Return (X, Y) of the center of cell containing provided text 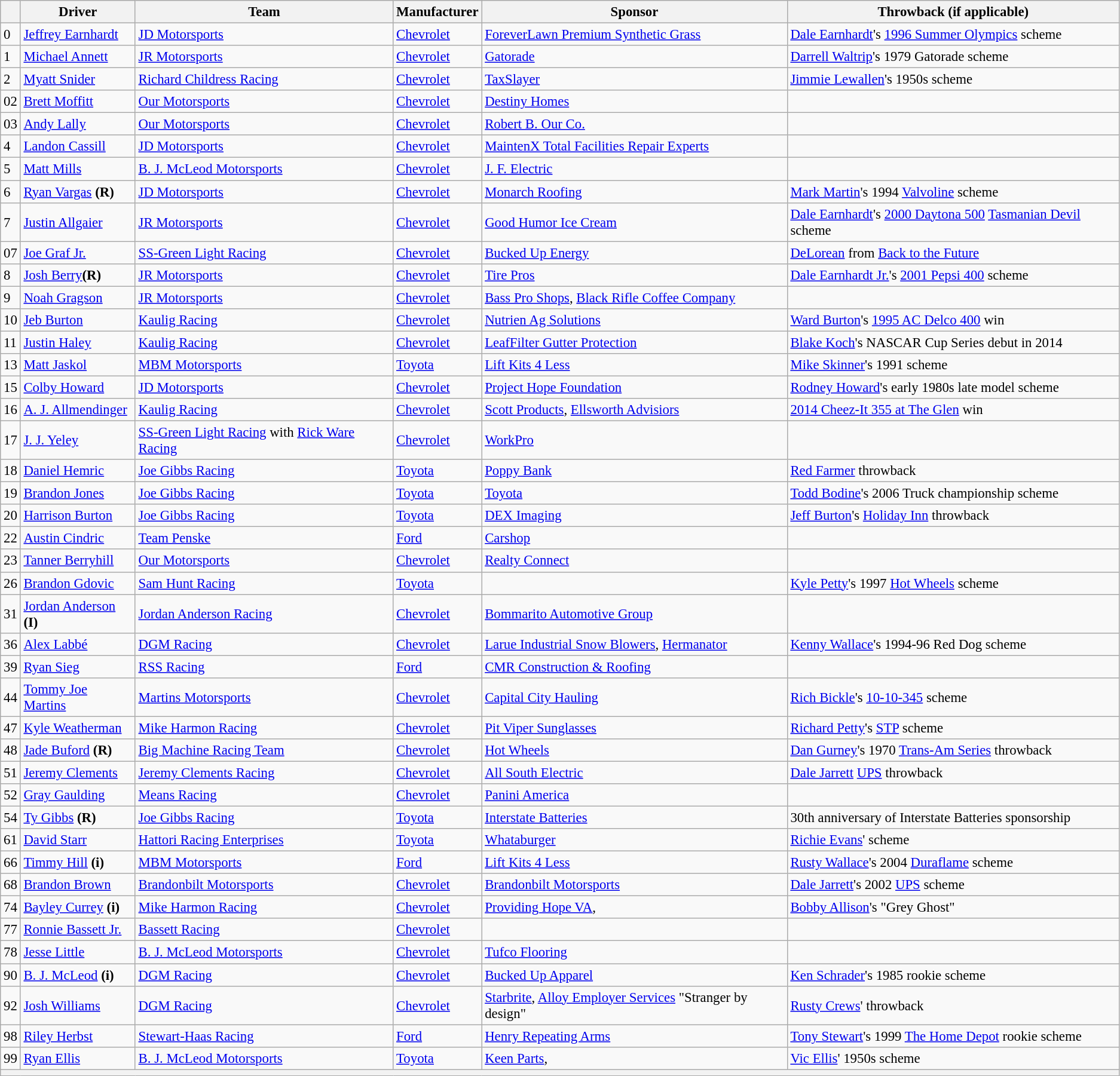
LeafFilter Gutter Protection (635, 342)
Throwback (if applicable) (953, 12)
Carshop (635, 538)
Brandon Brown (78, 885)
Brandon Gdovic (78, 583)
ForeverLawn Premium Synthetic Grass (635, 35)
22 (11, 538)
Darrell Waltrip's 1979 Gatorade scheme (953, 57)
Tanner Berryhill (78, 561)
Jeffrey Earnhardt (78, 35)
Jeb Burton (78, 320)
Panini America (635, 795)
Destiny Homes (635, 102)
Rusty Wallace's 2004 Duraflame scheme (953, 863)
Team (264, 12)
Justin Haley (78, 342)
Myatt Snider (78, 79)
Blake Koch's NASCAR Cup Series debut in 2014 (953, 342)
Means Racing (264, 795)
Dale Earnhardt's 1996 Summer Olympics scheme (953, 35)
78 (11, 952)
Good Humor Ice Cream (635, 222)
16 (11, 410)
Brandon Jones (78, 493)
Mike Skinner's 1991 scheme (953, 365)
Dale Earnhardt Jr.'s 2001 Pepsi 400 scheme (953, 275)
Riley Herbst (78, 1036)
15 (11, 387)
2014 Cheez-It 355 at The Glen win (953, 410)
Bobby Allison's "Grey Ghost" (953, 908)
Scott Products, Ellsworth Advisiors (635, 410)
Kenny Wallace's 1994-96 Red Dog scheme (953, 644)
36 (11, 644)
Project Hope Foundation (635, 387)
Whataburger (635, 840)
Ryan Vargas (R) (78, 192)
7 (11, 222)
J. J. Yeley (78, 441)
Sponsor (635, 12)
Jordan Anderson (I) (78, 614)
Michael Annett (78, 57)
54 (11, 818)
Rich Bickle's 10-10-345 scheme (953, 698)
8 (11, 275)
Alex Labbé (78, 644)
Providing Hope VA, (635, 908)
Hattori Racing Enterprises (264, 840)
DEX Imaging (635, 516)
Tony Stewart's 1999 The Home Depot rookie scheme (953, 1036)
Richard Childress Racing (264, 79)
Joe Graf Jr. (78, 253)
Red Farmer throwback (953, 471)
J. F. Electric (635, 169)
6 (11, 192)
CMR Construction & Roofing (635, 667)
Team Penske (264, 538)
Ryan Sieg (78, 667)
Keen Parts, (635, 1058)
Big Machine Racing Team (264, 750)
WorkPro (635, 441)
77 (11, 930)
Jordan Anderson Racing (264, 614)
Jeff Burton's Holiday Inn throwback (953, 516)
Pit Viper Sunglasses (635, 728)
Poppy Bank (635, 471)
Bommarito Automotive Group (635, 614)
Tommy Joe Martins (78, 698)
All South Electric (635, 772)
47 (11, 728)
Dale Earnhardt's 2000 Daytona 500 Tasmanian Devil scheme (953, 222)
Harrison Burton (78, 516)
2 (11, 79)
Austin Cindric (78, 538)
Ryan Ellis (78, 1058)
Tire Pros (635, 275)
MaintenX Total Facilities Repair Experts (635, 146)
Stewart-Haas Racing (264, 1036)
Noah Gragson (78, 298)
Rusty Crews' throwback (953, 1005)
Ward Burton's 1995 AC Delco 400 win (953, 320)
66 (11, 863)
02 (11, 102)
99 (11, 1058)
Kyle Petty's 1997 Hot Wheels scheme (953, 583)
61 (11, 840)
Justin Allgaier (78, 222)
Sam Hunt Racing (264, 583)
Matt Jaskol (78, 365)
26 (11, 583)
48 (11, 750)
30th anniversary of Interstate Batteries sponsorship (953, 818)
Josh Berry(R) (78, 275)
Tufco Flooring (635, 952)
Bayley Currey (i) (78, 908)
Andy Lally (78, 124)
51 (11, 772)
Colby Howard (78, 387)
Dale Jarrett UPS throwback (953, 772)
9 (11, 298)
SS-Green Light Racing with Rick Ware Racing (264, 441)
Timmy Hill (i) (78, 863)
B. J. McLeod (i) (78, 975)
20 (11, 516)
Daniel Hemric (78, 471)
DeLorean from Back to the Future (953, 253)
03 (11, 124)
Bucked Up Energy (635, 253)
Ronnie Bassett Jr. (78, 930)
Josh Williams (78, 1005)
TaxSlayer (635, 79)
Richie Evans' scheme (953, 840)
Jeremy Clements (78, 772)
19 (11, 493)
David Starr (78, 840)
Rodney Howard's early 1980s late model scheme (953, 387)
Martins Motorsports (264, 698)
10 (11, 320)
Bass Pro Shops, Black Rifle Coffee Company (635, 298)
13 (11, 365)
Jimmie Lewallen's 1950s scheme (953, 79)
Robert B. Our Co. (635, 124)
Richard Petty's STP scheme (953, 728)
Realty Connect (635, 561)
4 (11, 146)
Jesse Little (78, 952)
Bucked Up Apparel (635, 975)
44 (11, 698)
RSS Racing (264, 667)
Ken Schrader's 1985 rookie scheme (953, 975)
68 (11, 885)
0 (11, 35)
Bassett Racing (264, 930)
31 (11, 614)
23 (11, 561)
Nutrien Ag Solutions (635, 320)
Ty Gibbs (R) (78, 818)
Starbrite, Alloy Employer Services "Stranger by design" (635, 1005)
Driver (78, 12)
Gatorade (635, 57)
Vic Ellis' 1950s scheme (953, 1058)
Dale Jarrett's 2002 UPS scheme (953, 885)
Interstate Batteries (635, 818)
Manufacturer (437, 12)
39 (11, 667)
52 (11, 795)
Kyle Weatherman (78, 728)
Mark Martin's 1994 Valvoline scheme (953, 192)
Brett Moffitt (78, 102)
Landon Cassill (78, 146)
07 (11, 253)
18 (11, 471)
Monarch Roofing (635, 192)
Jeremy Clements Racing (264, 772)
Gray Gaulding (78, 795)
Dan Gurney's 1970 Trans-Am Series throwback (953, 750)
Matt Mills (78, 169)
Hot Wheels (635, 750)
A. J. Allmendinger (78, 410)
74 (11, 908)
11 (11, 342)
Larue Industrial Snow Blowers, Hermanator (635, 644)
1 (11, 57)
17 (11, 441)
98 (11, 1036)
5 (11, 169)
SS-Green Light Racing (264, 253)
Capital City Hauling (635, 698)
Todd Bodine's 2006 Truck championship scheme (953, 493)
Henry Repeating Arms (635, 1036)
92 (11, 1005)
Jade Buford (R) (78, 750)
90 (11, 975)
